Pinpoint the cell where the given text exists, returning its [X, Y] midpoint coordinate. 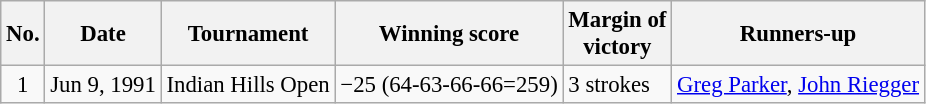
Runners-up [798, 34]
Winning score [449, 34]
Tournament [248, 34]
3 strokes [618, 85]
−25 (64-63-66-66=259) [449, 85]
Jun 9, 1991 [103, 85]
Indian Hills Open [248, 85]
No. [23, 34]
Date [103, 34]
Margin ofvictory [618, 34]
1 [23, 85]
Greg Parker, John Riegger [798, 85]
